Extract the [x, y] coordinate from the center of the cell holding the provided text.  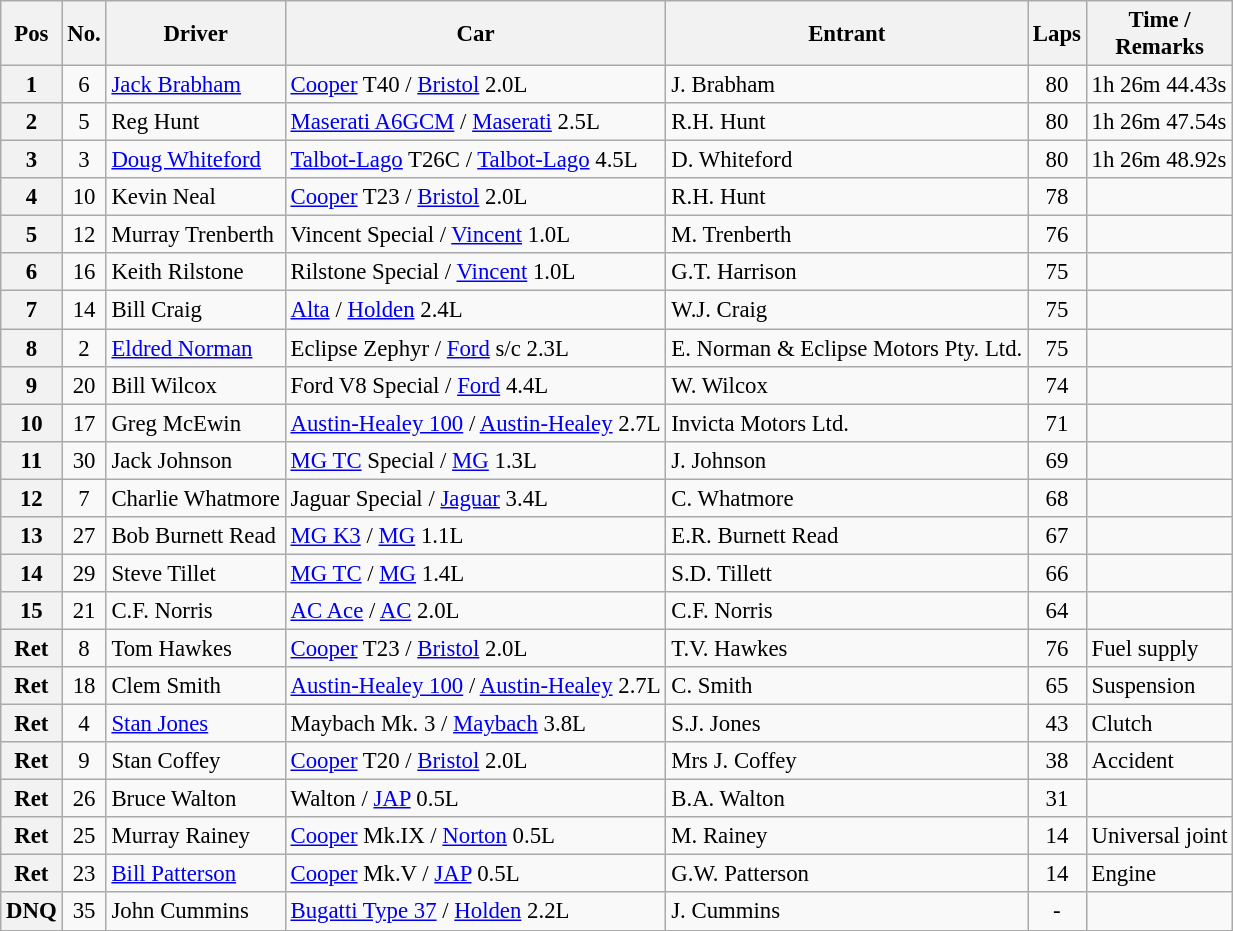
11 [32, 460]
W.J. Craig [847, 310]
Clem Smith [196, 686]
30 [84, 460]
Cooper Mk.IX / Norton 0.5L [476, 836]
Stan Coffey [196, 761]
1 [32, 85]
Bugatti Type 37 / Holden 2.2L [476, 912]
J. Brabham [847, 85]
No. [84, 34]
M. Trenberth [847, 235]
1h 26m 47.54s [1160, 122]
Suspension [1160, 686]
Entrant [847, 34]
15 [32, 611]
Reg Hunt [196, 122]
MG K3 / MG 1.1L [476, 536]
Greg McEwin [196, 423]
Cooper T40 / Bristol 2.0L [476, 85]
Driver [196, 34]
Eclipse Zephyr / Ford s/c 2.3L [476, 348]
G.W. Patterson [847, 874]
64 [1058, 611]
23 [84, 874]
Time / Remarks [1160, 34]
65 [1058, 686]
Bill Patterson [196, 874]
Keith Rilstone [196, 273]
20 [84, 385]
S.J. Jones [847, 724]
Accident [1160, 761]
Charlie Whatmore [196, 498]
S.D. Tillett [847, 573]
31 [1058, 799]
Walton / JAP 0.5L [476, 799]
Bob Burnett Read [196, 536]
Talbot-Lago T26C / Talbot-Lago 4.5L [476, 160]
B.A. Walton [847, 799]
Alta / Holden 2.4L [476, 310]
18 [84, 686]
Steve Tillet [196, 573]
Fuel supply [1160, 648]
G.T. Harrison [847, 273]
Mrs J. Coffey [847, 761]
38 [1058, 761]
1h 26m 44.43s [1160, 85]
66 [1058, 573]
Eldred Norman [196, 348]
Laps [1058, 34]
Pos [32, 34]
Clutch [1160, 724]
Maybach Mk. 3 / Maybach 3.8L [476, 724]
Cooper T20 / Bristol 2.0L [476, 761]
W. Wilcox [847, 385]
Murray Rainey [196, 836]
Jack Brabham [196, 85]
71 [1058, 423]
C. Whatmore [847, 498]
J. Johnson [847, 460]
21 [84, 611]
Bill Craig [196, 310]
Rilstone Special / Vincent 1.0L [476, 273]
Engine [1160, 874]
DNQ [32, 912]
68 [1058, 498]
Bill Wilcox [196, 385]
Doug Whiteford [196, 160]
M. Rainey [847, 836]
Stan Jones [196, 724]
Universal joint [1160, 836]
25 [84, 836]
Bruce Walton [196, 799]
E.R. Burnett Read [847, 536]
Ford V8 Special / Ford 4.4L [476, 385]
Maserati A6GCM / Maserati 2.5L [476, 122]
- [1058, 912]
J. Cummins [847, 912]
74 [1058, 385]
27 [84, 536]
13 [32, 536]
29 [84, 573]
69 [1058, 460]
Car [476, 34]
C. Smith [847, 686]
Vincent Special / Vincent 1.0L [476, 235]
AC Ace / AC 2.0L [476, 611]
78 [1058, 197]
Jaguar Special / Jaguar 3.4L [476, 498]
16 [84, 273]
D. Whiteford [847, 160]
Tom Hawkes [196, 648]
E. Norman & Eclipse Motors Pty. Ltd. [847, 348]
1h 26m 48.92s [1160, 160]
17 [84, 423]
35 [84, 912]
Jack Johnson [196, 460]
43 [1058, 724]
T.V. Hawkes [847, 648]
67 [1058, 536]
Cooper Mk.V / JAP 0.5L [476, 874]
Invicta Motors Ltd. [847, 423]
MG TC / MG 1.4L [476, 573]
John Cummins [196, 912]
26 [84, 799]
Murray Trenberth [196, 235]
MG TC Special / MG 1.3L [476, 460]
Kevin Neal [196, 197]
